Identify which cell holds the provided text, then report its [X, Y] central coordinate. 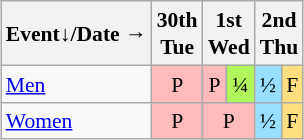
2ndThu [280, 33]
1stWed [229, 33]
Men [76, 84]
Women [76, 120]
30thTue [178, 33]
¼ [240, 84]
Event↓/Date → [76, 33]
